Identify which cell holds the provided text, then report its [x, y] central coordinate. 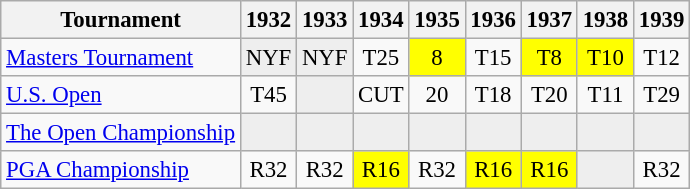
T29 [662, 95]
T15 [493, 58]
1937 [549, 20]
1932 [268, 20]
Masters Tournament [121, 58]
The Open Championship [121, 133]
T25 [381, 58]
U.S. Open [121, 95]
T18 [493, 95]
T8 [549, 58]
1935 [437, 20]
1939 [662, 20]
Tournament [121, 20]
CUT [381, 95]
T45 [268, 95]
8 [437, 58]
20 [437, 95]
1934 [381, 20]
1938 [605, 20]
T20 [549, 95]
T10 [605, 58]
T11 [605, 95]
PGA Championship [121, 170]
1936 [493, 20]
1933 [325, 20]
T12 [662, 58]
